For the text-containing cell, return its midpoint in [X, Y] coordinate format. 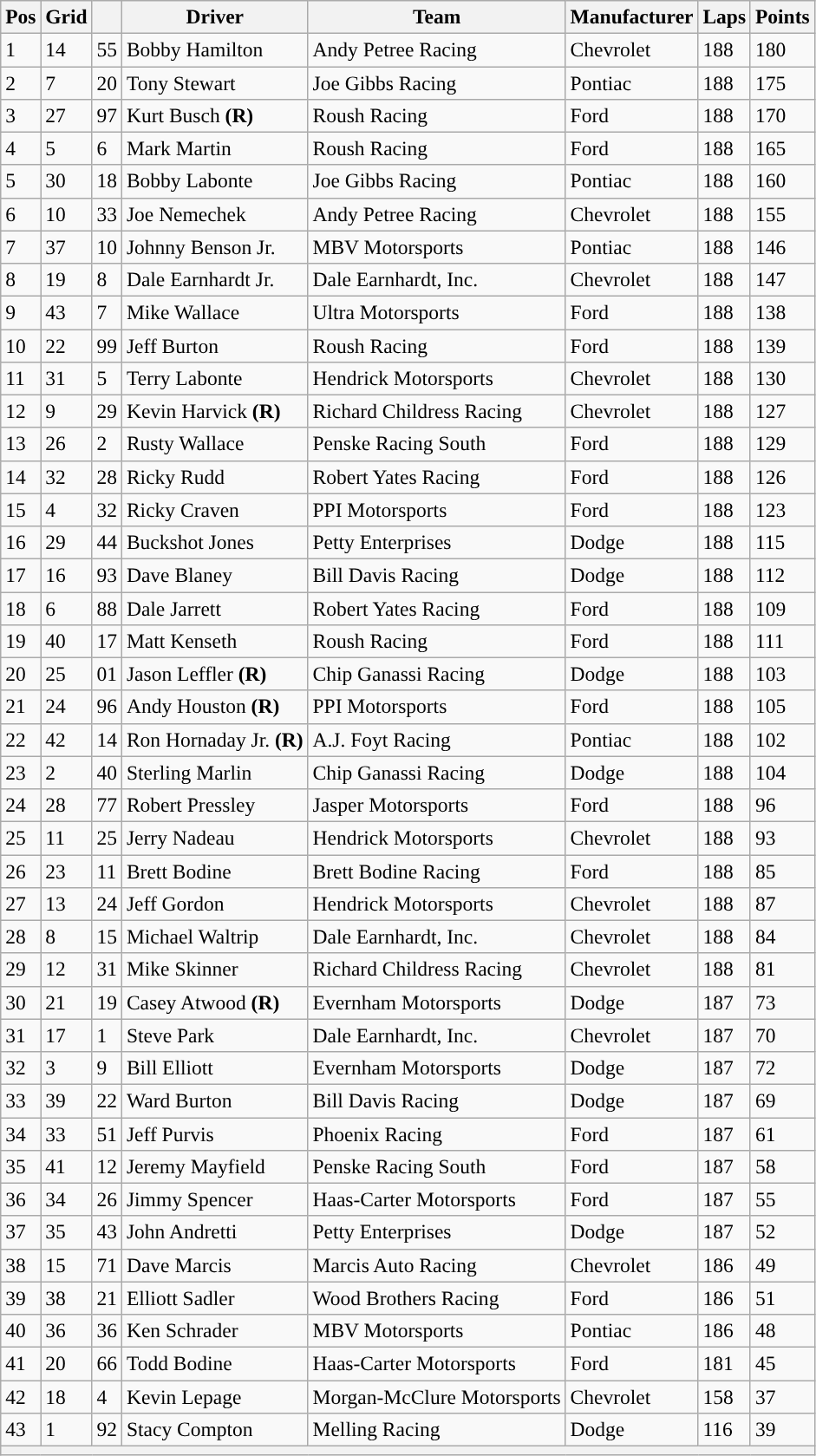
66 [107, 1363]
146 [782, 247]
158 [725, 1396]
139 [782, 345]
116 [725, 1429]
John Andretti [215, 1232]
138 [782, 312]
Joe Nemechek [215, 214]
71 [107, 1265]
Marcis Auto Racing [437, 1265]
Bill Elliott [215, 1068]
147 [782, 279]
Buckshot Jones [215, 542]
52 [782, 1232]
Pos [21, 16]
Jimmy Spencer [215, 1199]
104 [782, 773]
Stacy Compton [215, 1429]
170 [782, 115]
44 [107, 542]
Jeff Gordon [215, 904]
Robert Pressley [215, 805]
97 [107, 115]
70 [782, 1035]
85 [782, 871]
103 [782, 674]
Grid [66, 16]
123 [782, 510]
01 [107, 674]
Jasper Motorsports [437, 805]
69 [782, 1100]
Points [782, 16]
81 [782, 970]
102 [782, 740]
Wood Brothers Racing [437, 1298]
Mike Wallace [215, 312]
Ultra Motorsports [437, 312]
73 [782, 1002]
Jeremy Mayfield [215, 1166]
Melling Racing [437, 1429]
Terry Labonte [215, 378]
Kevin Lepage [215, 1396]
160 [782, 181]
155 [782, 214]
Phoenix Racing [437, 1133]
Bobby Hamilton [215, 49]
Mark Martin [215, 148]
77 [107, 805]
109 [782, 608]
Dale Earnhardt Jr. [215, 279]
Ken Schrader [215, 1330]
87 [782, 904]
Laps [725, 16]
130 [782, 378]
Brett Bodine Racing [437, 871]
111 [782, 641]
Johnny Benson Jr. [215, 247]
112 [782, 575]
Ron Hornaday Jr. (R) [215, 740]
Kevin Harvick (R) [215, 411]
99 [107, 345]
Morgan-McClure Motorsports [437, 1396]
175 [782, 82]
Team [437, 16]
Dave Blaney [215, 575]
Tony Stewart [215, 82]
Ricky Rudd [215, 477]
88 [107, 608]
Ward Burton [215, 1100]
Manufacturer [631, 16]
126 [782, 477]
92 [107, 1429]
Jerry Nadeau [215, 838]
Ricky Craven [215, 510]
Andy Houston (R) [215, 707]
Sterling Marlin [215, 773]
Dave Marcis [215, 1265]
105 [782, 707]
Brett Bodine [215, 871]
Elliott Sadler [215, 1298]
61 [782, 1133]
58 [782, 1166]
48 [782, 1330]
Bobby Labonte [215, 181]
49 [782, 1265]
180 [782, 49]
Steve Park [215, 1035]
Jeff Burton [215, 345]
Todd Bodine [215, 1363]
165 [782, 148]
84 [782, 937]
Michael Waltrip [215, 937]
181 [725, 1363]
A.J. Foyt Racing [437, 740]
Kurt Busch (R) [215, 115]
45 [782, 1363]
Rusty Wallace [215, 444]
115 [782, 542]
Driver [215, 16]
Matt Kenseth [215, 641]
Jason Leffler (R) [215, 674]
Jeff Purvis [215, 1133]
72 [782, 1068]
Casey Atwood (R) [215, 1002]
129 [782, 444]
127 [782, 411]
Mike Skinner [215, 970]
Dale Jarrett [215, 608]
